Output the [X, Y] coordinate of the center of the cell containing the given text.  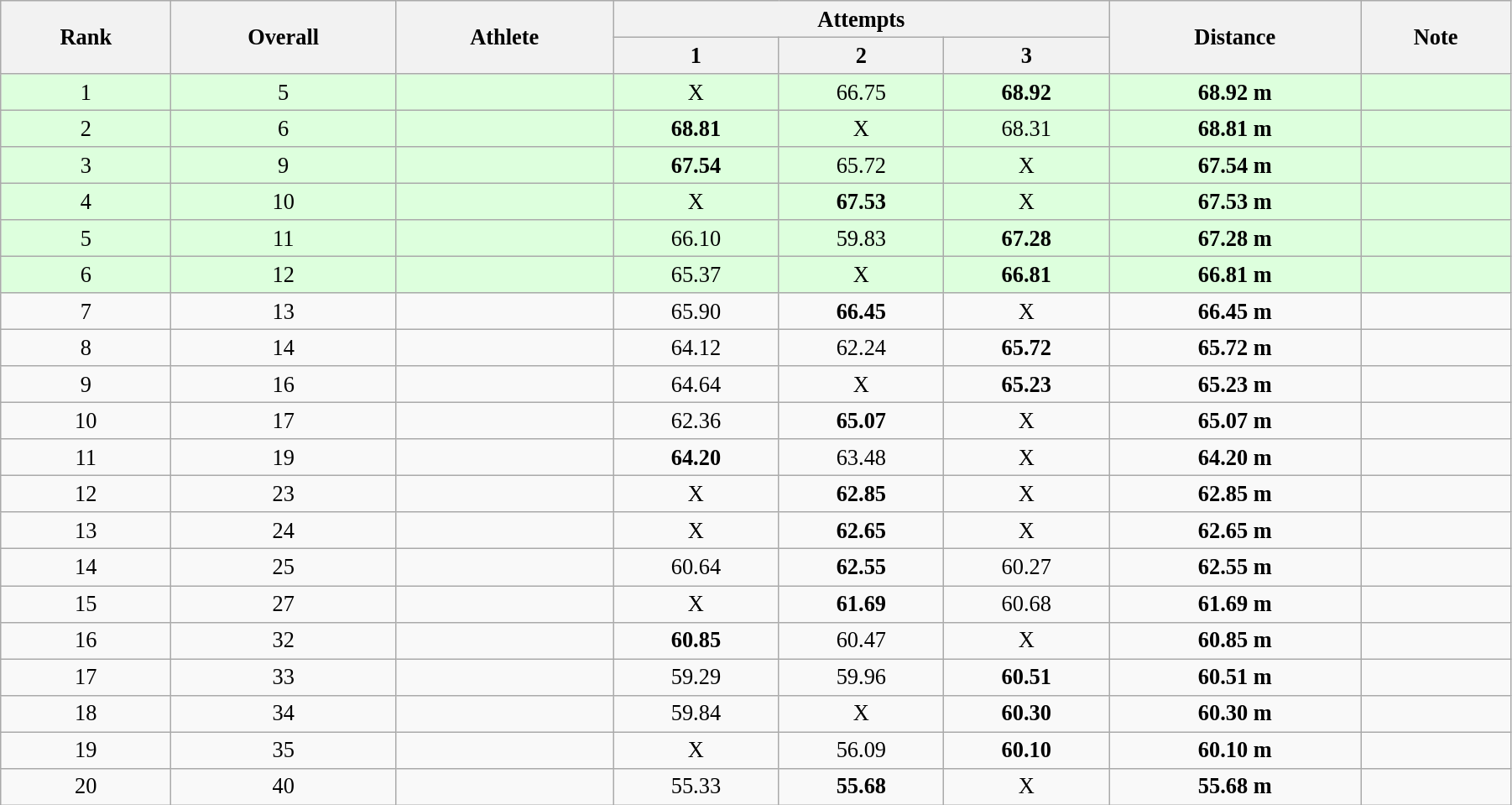
15 [86, 604]
55.33 [696, 787]
Rank [86, 37]
65.90 [696, 311]
65.23 m [1235, 384]
65.37 [696, 274]
68.92 m [1235, 91]
68.92 [1027, 91]
55.68 [861, 787]
62.55 [861, 567]
32 [284, 640]
8 [86, 348]
24 [284, 531]
67.53 m [1235, 201]
66.45 [861, 311]
Distance [1235, 37]
64.20 m [1235, 457]
66.75 [861, 91]
60.64 [696, 567]
67.54 m [1235, 165]
66.81 [1027, 274]
66.10 [696, 238]
65.72 m [1235, 348]
55.68 m [1235, 787]
Attempts [861, 18]
68.81 m [1235, 128]
62.36 [696, 421]
66.45 m [1235, 311]
59.29 [696, 677]
62.65 [861, 531]
Overall [284, 37]
60.51 [1027, 677]
68.81 [696, 128]
Note [1436, 37]
61.69 m [1235, 604]
25 [284, 567]
34 [284, 714]
62.24 [861, 348]
60.30 [1027, 714]
67.53 [861, 201]
60.51 m [1235, 677]
67.28 [1027, 238]
59.96 [861, 677]
63.48 [861, 457]
59.83 [861, 238]
62.55 m [1235, 567]
64.12 [696, 348]
60.68 [1027, 604]
59.84 [696, 714]
67.28 m [1235, 238]
64.64 [696, 384]
65.07 [861, 421]
60.47 [861, 640]
7 [86, 311]
64.20 [696, 457]
60.27 [1027, 567]
62.65 m [1235, 531]
Athlete [503, 37]
18 [86, 714]
62.85 m [1235, 494]
4 [86, 201]
23 [284, 494]
68.31 [1027, 128]
65.23 [1027, 384]
60.85 m [1235, 640]
20 [86, 787]
62.85 [861, 494]
60.10 m [1235, 750]
67.54 [696, 165]
40 [284, 787]
60.85 [696, 640]
56.09 [861, 750]
61.69 [861, 604]
33 [284, 677]
65.07 m [1235, 421]
60.30 m [1235, 714]
35 [284, 750]
60.10 [1027, 750]
66.81 m [1235, 274]
27 [284, 604]
